Scan for the cell matching the given text and deliver its [x, y] coordinate at center. 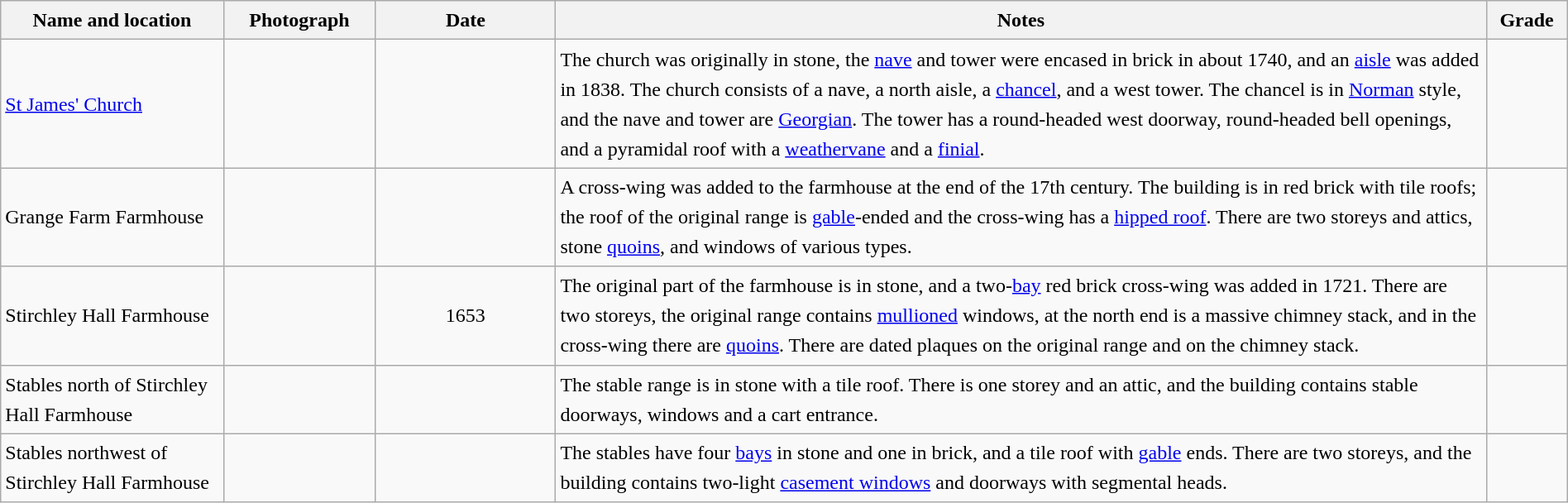
Date [466, 20]
Grade [1527, 20]
Stables north of Stirchley Hall Farmhouse [112, 399]
Notes [1021, 20]
Photograph [299, 20]
Stirchley Hall Farmhouse [112, 316]
1653 [466, 316]
St James' Church [112, 104]
Grange Farm Farmhouse [112, 217]
Stables northwest of Stirchley Hall Farmhouse [112, 468]
Name and location [112, 20]
